Return [x, y] of the center of cell containing provided text 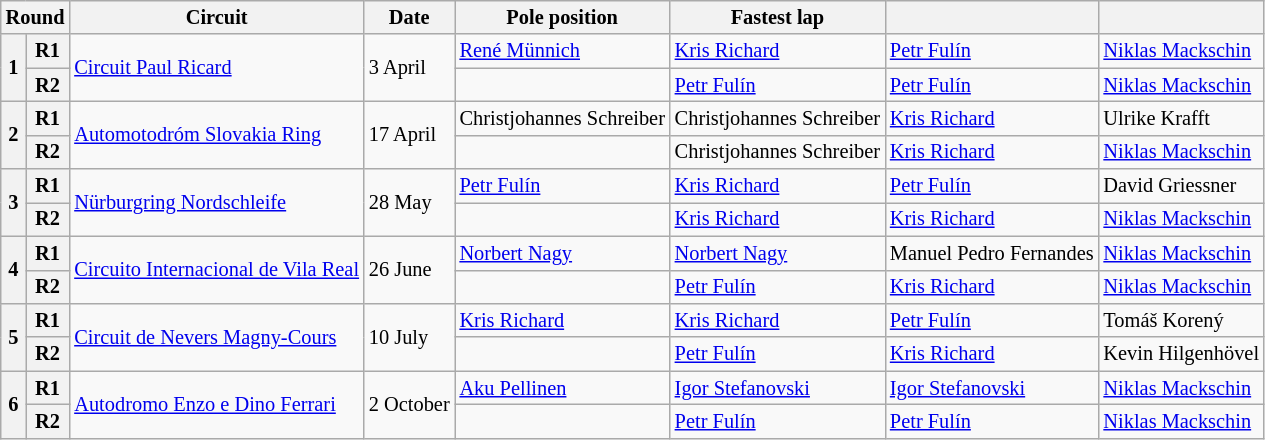
4 [14, 270]
Kevin Hilgenhövel [1182, 354]
28 May [410, 202]
Aku Pellinen [562, 388]
Circuito Internacional de Vila Real [216, 270]
Manuel Pedro Fernandes [992, 253]
5 [14, 336]
Date [410, 17]
Tomáš Korený [1182, 320]
Circuit [216, 17]
Fastest lap [778, 17]
2 [14, 134]
17 April [410, 134]
Round [36, 17]
Autodromo Enzo e Dino Ferrari [216, 404]
3 April [410, 68]
Pole position [562, 17]
26 June [410, 270]
2 October [410, 404]
6 [14, 404]
Circuit de Nevers Magny-Cours [216, 336]
3 [14, 202]
1 [14, 68]
René Münnich [562, 51]
Automotodróm Slovakia Ring [216, 134]
Ulrike Krafft [1182, 118]
Circuit Paul Ricard [216, 68]
Nürburgring Nordschleife [216, 202]
David Griessner [1182, 186]
10 July [410, 336]
